Locate the cell with the specified text and output its [X, Y] center coordinate. 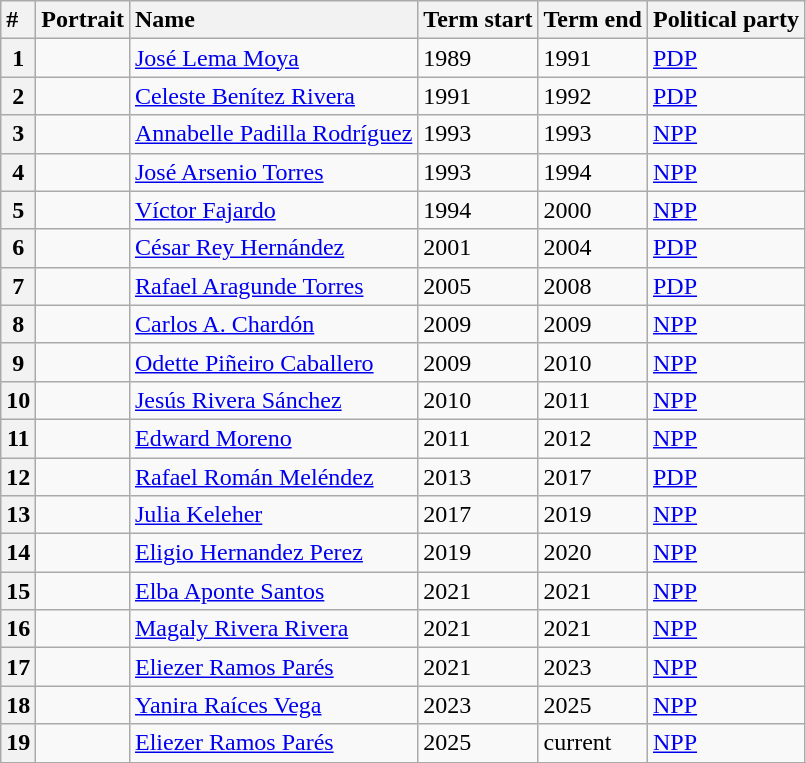
Eligio Hernandez Perez [273, 553]
17 [18, 667]
Rafael Román Meléndez [273, 477]
3 [18, 134]
4 [18, 172]
Political party [726, 20]
2008 [593, 286]
José Arsenio Torres [273, 172]
10 [18, 400]
2 [18, 96]
16 [18, 629]
Portrait [83, 20]
Term start [478, 20]
Name [273, 20]
Odette Piñeiro Caballero [273, 362]
2000 [593, 210]
José Lema Moya [273, 58]
# [18, 20]
César Rey Hernández [273, 248]
Elba Aponte Santos [273, 591]
2013 [478, 477]
13 [18, 515]
Víctor Fajardo [273, 210]
5 [18, 210]
12 [18, 477]
Julia Keleher [273, 515]
6 [18, 248]
7 [18, 286]
Carlos A. Chardón [273, 324]
1992 [593, 96]
2001 [478, 248]
11 [18, 438]
current [593, 743]
2005 [478, 286]
Annabelle Padilla Rodríguez [273, 134]
15 [18, 591]
Jesús Rivera Sánchez [273, 400]
14 [18, 553]
Rafael Aragunde Torres [273, 286]
18 [18, 705]
1989 [478, 58]
Term end [593, 20]
9 [18, 362]
1 [18, 58]
Yanira Raíces Vega [273, 705]
Celeste Benítez Rivera [273, 96]
Magaly Rivera Rivera [273, 629]
2020 [593, 553]
19 [18, 743]
2012 [593, 438]
2004 [593, 248]
Edward Moreno [273, 438]
8 [18, 324]
